Search for the cell housing the specified text and yield its [x, y] center coordinate. 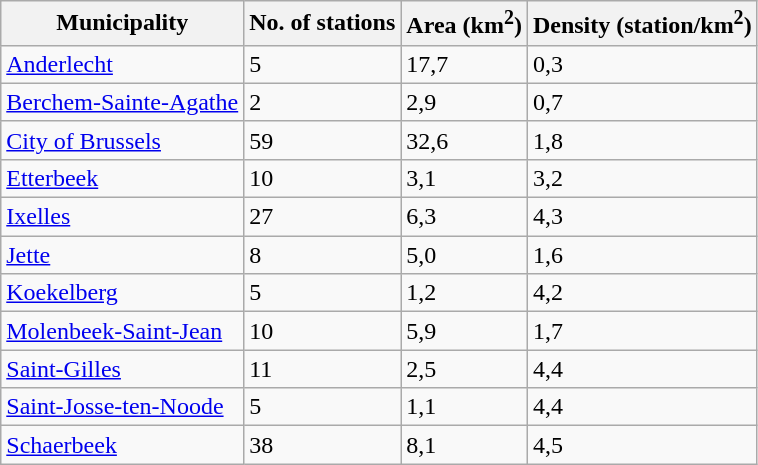
Etterbeek [122, 178]
6,3 [464, 217]
3,1 [464, 178]
1,7 [642, 331]
11 [322, 369]
3,2 [642, 178]
8,1 [464, 445]
Jette [122, 255]
1,1 [464, 407]
0,3 [642, 64]
0,7 [642, 102]
59 [322, 140]
32,6 [464, 140]
1,8 [642, 140]
4,2 [642, 293]
Schaerbeek [122, 445]
Molenbeek-Saint-Jean [122, 331]
4,5 [642, 445]
17,7 [464, 64]
5,9 [464, 331]
Berchem-Sainte-Agathe [122, 102]
Ixelles [122, 217]
2,5 [464, 369]
2,9 [464, 102]
2 [322, 102]
City of Brussels [122, 140]
Area (km2) [464, 24]
Koekelberg [122, 293]
1,2 [464, 293]
38 [322, 445]
Saint-Josse-ten-Noode [122, 407]
4,3 [642, 217]
Density (station/km2) [642, 24]
8 [322, 255]
5,0 [464, 255]
Saint-Gilles [122, 369]
1,6 [642, 255]
Municipality [122, 24]
27 [322, 217]
No. of stations [322, 24]
Anderlecht [122, 64]
